For the text-containing cell, return its midpoint in [x, y] coordinate format. 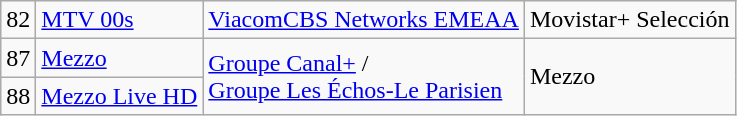
MTV 00s [120, 20]
Groupe Canal+ /Groupe Les Échos-Le Parisien [364, 77]
82 [18, 20]
88 [18, 96]
87 [18, 58]
Movistar+ Selección [630, 20]
ViacomCBS Networks EMEAA [364, 20]
Mezzo Live HD [120, 96]
